Detect which cell encompasses the target text, then output its [X, Y] center coordinate. 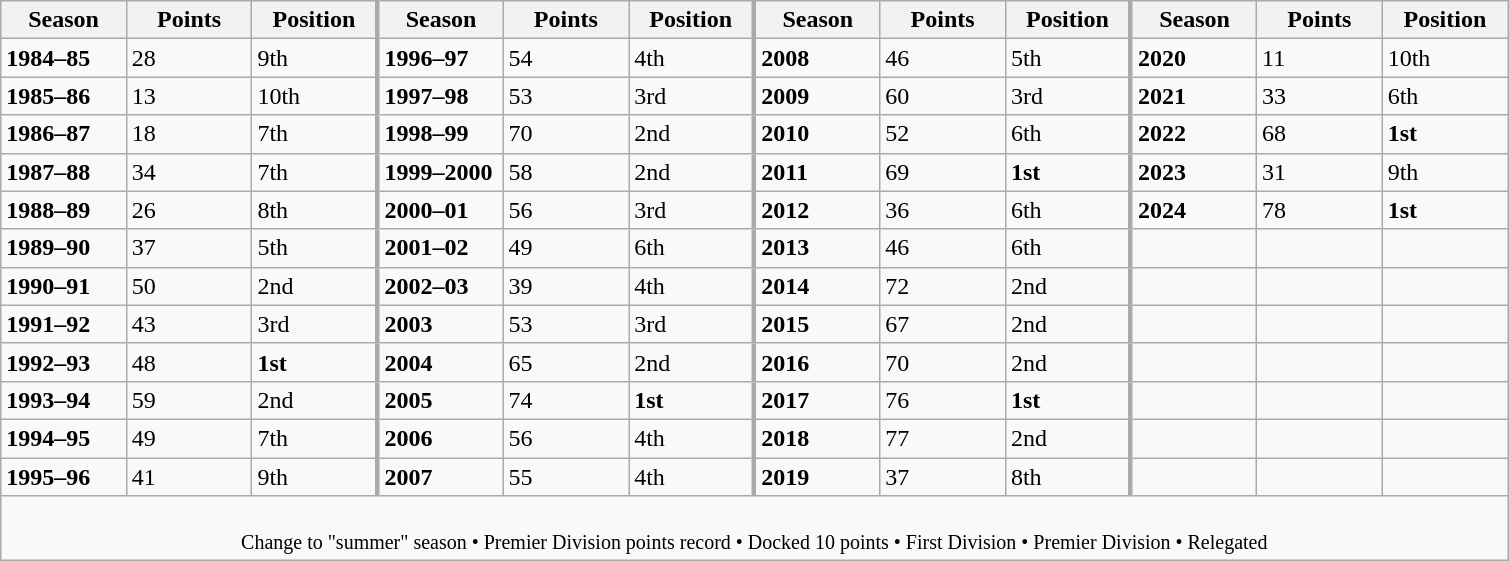
59 [189, 400]
69 [943, 172]
13 [189, 96]
41 [189, 477]
2011 [817, 172]
1996–97 [440, 58]
2006 [440, 438]
36 [943, 210]
43 [189, 324]
2014 [817, 286]
2012 [817, 210]
1998–99 [440, 134]
2016 [817, 362]
1989–90 [64, 248]
1999–2000 [440, 172]
2000–01 [440, 210]
1986–87 [64, 134]
34 [189, 172]
2018 [817, 438]
2001–02 [440, 248]
2010 [817, 134]
77 [943, 438]
2009 [817, 96]
65 [566, 362]
2015 [817, 324]
2003 [440, 324]
2002–03 [440, 286]
54 [566, 58]
50 [189, 286]
72 [943, 286]
2019 [817, 477]
2005 [440, 400]
55 [566, 477]
18 [189, 134]
58 [566, 172]
Change to "summer" season • Premier Division points record • Docked 10 points • First Division • Premier Division • Relegated [754, 528]
2024 [1194, 210]
33 [1320, 96]
2023 [1194, 172]
1990–91 [64, 286]
2007 [440, 477]
1997–98 [440, 96]
1993–94 [64, 400]
1992–93 [64, 362]
28 [189, 58]
1984–85 [64, 58]
2008 [817, 58]
2017 [817, 400]
2013 [817, 248]
26 [189, 210]
2020 [1194, 58]
2004 [440, 362]
52 [943, 134]
68 [1320, 134]
74 [566, 400]
1995–96 [64, 477]
31 [1320, 172]
2022 [1194, 134]
78 [1320, 210]
1987–88 [64, 172]
11 [1320, 58]
1994–95 [64, 438]
67 [943, 324]
48 [189, 362]
1985–86 [64, 96]
60 [943, 96]
76 [943, 400]
39 [566, 286]
2021 [1194, 96]
1991–92 [64, 324]
1988–89 [64, 210]
